Search for the cell housing the specified text and yield its [x, y] center coordinate. 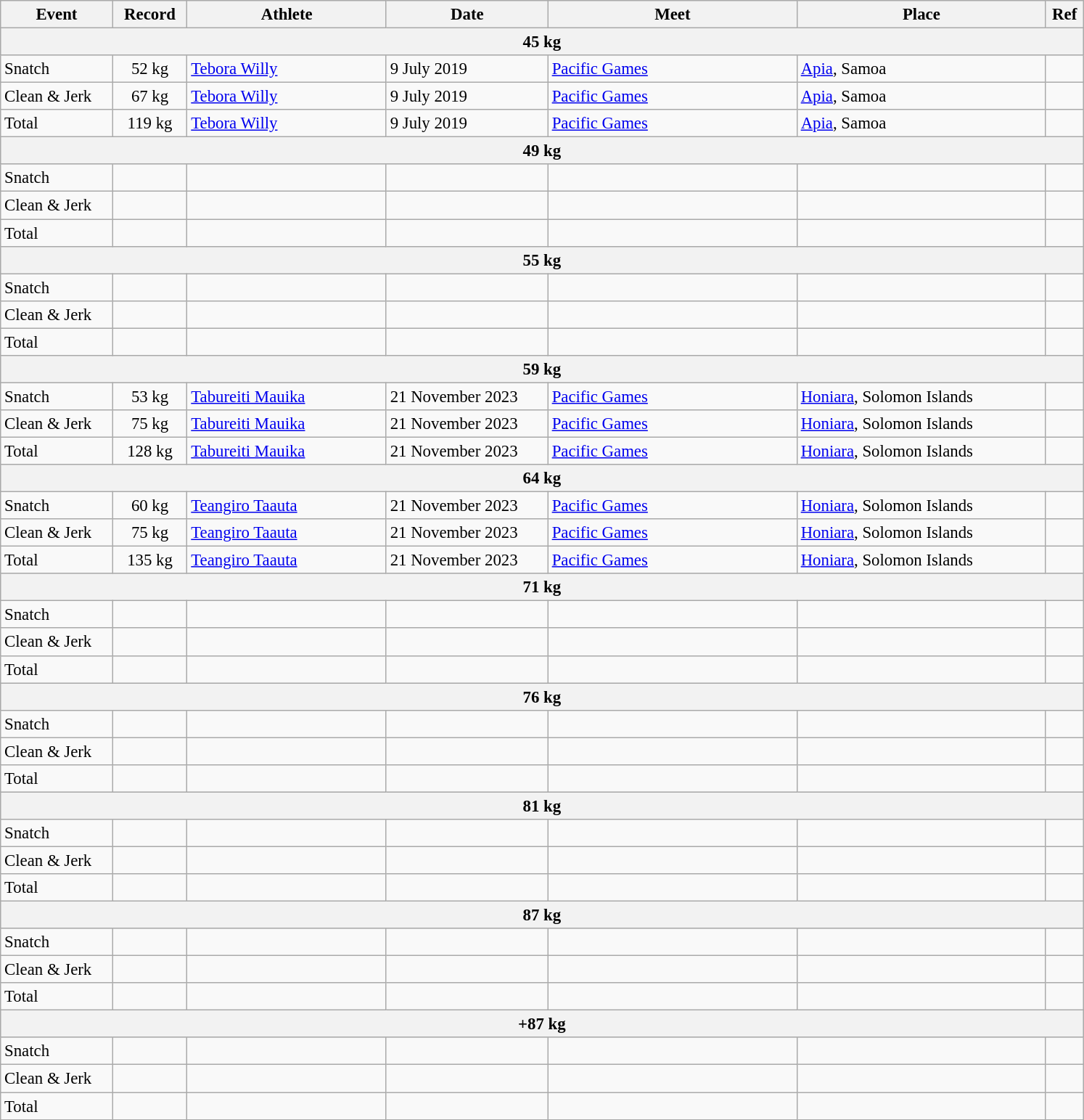
Event [57, 15]
76 kg [542, 697]
Ref [1064, 15]
71 kg [542, 587]
Date [467, 15]
55 kg [542, 260]
119 kg [149, 123]
53 kg [149, 396]
64 kg [542, 478]
Place [921, 15]
59 kg [542, 369]
Meet [672, 15]
128 kg [149, 451]
+87 kg [542, 1024]
135 kg [149, 560]
Athlete [287, 15]
81 kg [542, 806]
49 kg [542, 151]
45 kg [542, 42]
52 kg [149, 69]
87 kg [542, 915]
Record [149, 15]
67 kg [149, 97]
60 kg [149, 506]
